Extract the (x, y) coordinate from the center of the cell holding the provided text.  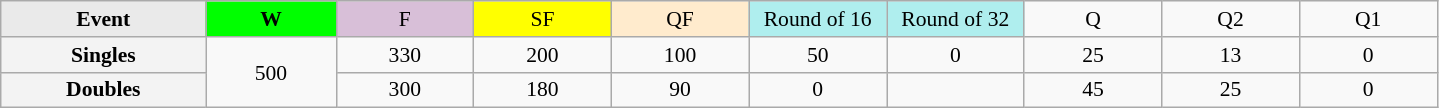
300 (405, 90)
F (405, 19)
500 (271, 72)
Singles (104, 55)
Q (1093, 19)
Round of 32 (955, 19)
Q1 (1368, 19)
QF (680, 19)
45 (1093, 90)
Round of 16 (818, 19)
Event (104, 19)
Doubles (104, 90)
Q2 (1231, 19)
50 (818, 55)
330 (405, 55)
90 (680, 90)
W (271, 19)
100 (680, 55)
200 (543, 55)
180 (543, 90)
13 (1231, 55)
SF (543, 19)
